Extract the (x, y) coordinate from the center of the cell holding the provided text.  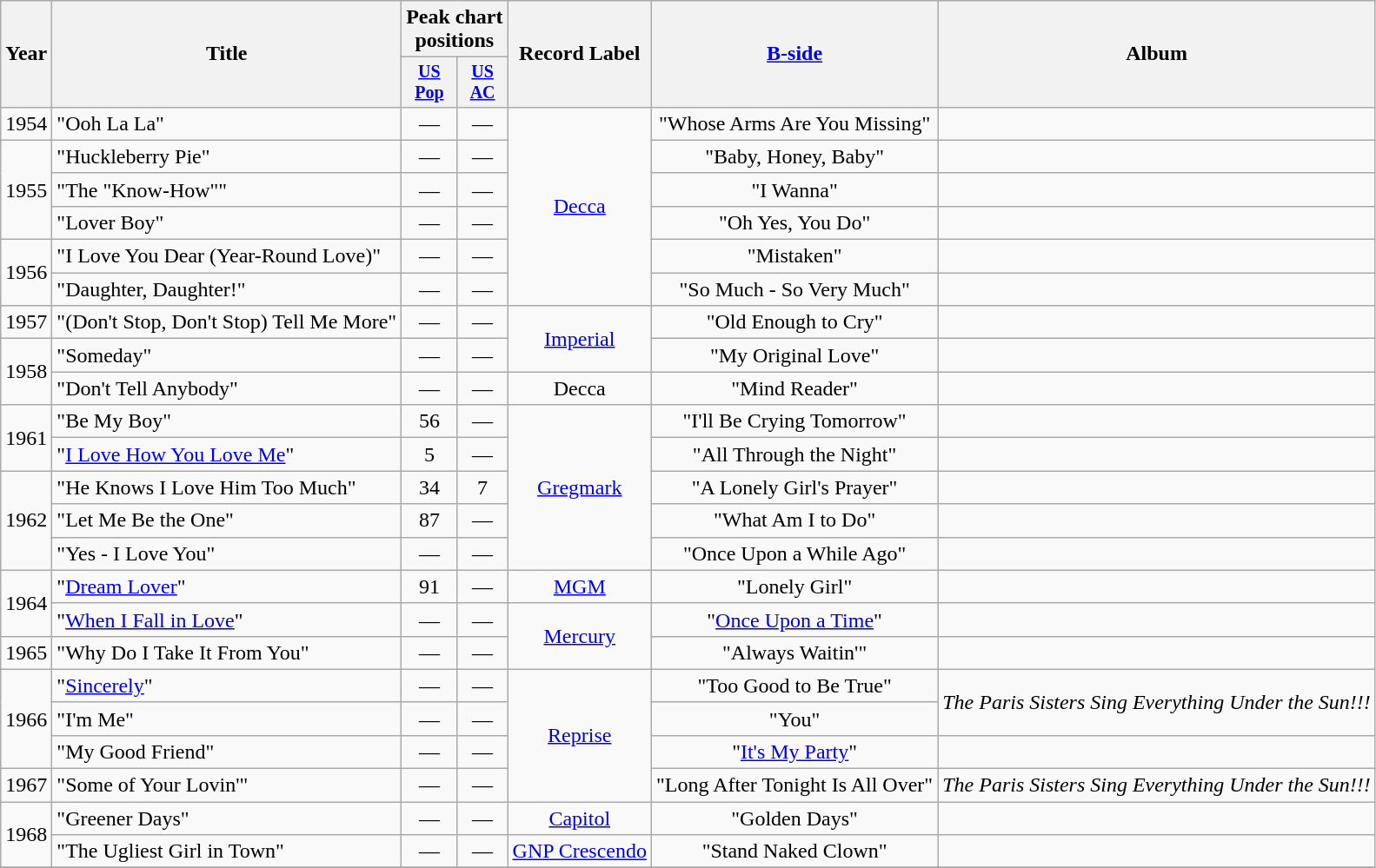
USAC (482, 82)
"Yes - I Love You" (227, 553)
"Why Do I Take It From You" (227, 653)
1955 (26, 189)
"Dream Lover" (227, 586)
"He Knows I Love Him Too Much" (227, 487)
"You" (794, 719)
1962 (26, 520)
"Let Me Be the One" (227, 520)
1965 (26, 653)
"What Am I to Do" (794, 520)
Capitol (579, 818)
1968 (26, 835)
"It's My Party" (794, 752)
"Sincerely" (227, 686)
1966 (26, 719)
Title (227, 54)
"Golden Days" (794, 818)
"Long After Tonight Is All Over" (794, 785)
"Oh Yes, You Do" (794, 222)
"I'm Me" (227, 719)
1964 (26, 603)
"Greener Days" (227, 818)
"Someday" (227, 355)
"Baby, Honey, Baby" (794, 156)
"The "Know-How"" (227, 189)
"My Original Love" (794, 355)
"Once Upon a While Ago" (794, 553)
"Too Good to Be True" (794, 686)
34 (429, 487)
1967 (26, 785)
5 (429, 454)
56 (429, 421)
"Ooh La La" (227, 123)
7 (482, 487)
GNP Crescendo (579, 851)
"Always Waitin'" (794, 653)
1956 (26, 273)
91 (429, 586)
"Daughter, Daughter!" (227, 289)
"When I Fall in Love" (227, 620)
"I'll Be Crying Tomorrow" (794, 421)
"Once Upon a Time" (794, 620)
"Whose Arms Are You Missing" (794, 123)
"I Love You Dear (Year-Round Love)" (227, 256)
"All Through the Night" (794, 454)
1958 (26, 372)
"Lover Boy" (227, 222)
Year (26, 54)
87 (429, 520)
Peak chartpositions (455, 30)
Record Label (579, 54)
MGM (579, 586)
"Huckleberry Pie" (227, 156)
"I Wanna" (794, 189)
"Mind Reader" (794, 388)
"My Good Friend" (227, 752)
"Some of Your Lovin'" (227, 785)
1961 (26, 438)
1954 (26, 123)
1957 (26, 322)
"Don't Tell Anybody" (227, 388)
"So Much - So Very Much" (794, 289)
"Mistaken" (794, 256)
Reprise (579, 735)
"I Love How You Love Me" (227, 454)
"Stand Naked Clown" (794, 851)
"(Don't Stop, Don't Stop) Tell Me More" (227, 322)
Imperial (579, 339)
USPop (429, 82)
"A Lonely Girl's Prayer" (794, 487)
"Old Enough to Cry" (794, 322)
Gregmark (579, 487)
Album (1157, 54)
B-side (794, 54)
Mercury (579, 636)
"Be My Boy" (227, 421)
"The Ugliest Girl in Town" (227, 851)
"Lonely Girl" (794, 586)
